Detect which cell encompasses the target text, then output its [X, Y] center coordinate. 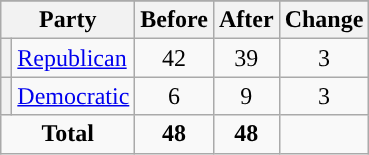
6 [174, 96]
39 [246, 58]
Total [68, 134]
Change [324, 20]
Democratic [74, 96]
Before [174, 20]
Party [68, 20]
9 [246, 96]
Republican [74, 58]
After [246, 20]
42 [174, 58]
